Find where the given text appears and provide that cell's center as (X, Y) coordinate. 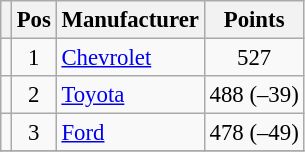
527 (254, 58)
Chevrolet (130, 58)
Toyota (130, 95)
478 (–49) (254, 133)
1 (34, 58)
488 (–39) (254, 95)
Points (254, 20)
Ford (130, 133)
Manufacturer (130, 20)
Pos (34, 20)
3 (34, 133)
2 (34, 95)
